Provide the [X, Y] coordinate of the cell's center where the given text is located.  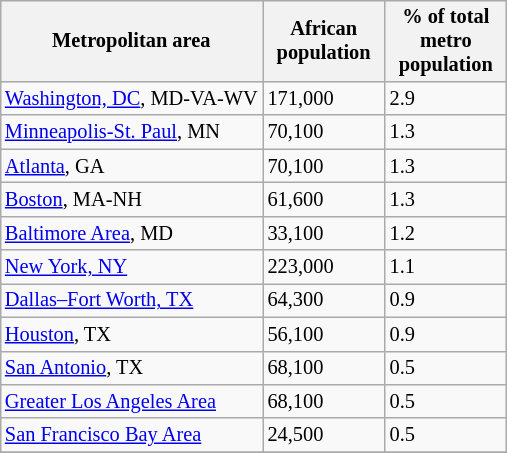
Dallas–Fort Worth, TX [132, 301]
San Antonio, TX [132, 368]
Metropolitan area [132, 41]
African population [324, 41]
2.9 [446, 99]
New York, NY [132, 267]
% of total metro population [446, 41]
61,600 [324, 200]
Greater Los Angeles Area [132, 402]
1.1 [446, 267]
Minneapolis-St. Paul, MN [132, 132]
San Francisco Bay Area [132, 435]
Atlanta, GA [132, 166]
33,100 [324, 233]
171,000 [324, 99]
Houston, TX [132, 334]
1.2 [446, 233]
64,300 [324, 301]
Washington, DC, MD-VA-WV [132, 99]
56,100 [324, 334]
24,500 [324, 435]
223,000 [324, 267]
Baltimore Area, MD [132, 233]
Boston, MA-NH [132, 200]
